Detect which cell encompasses the target text, then output its [x, y] center coordinate. 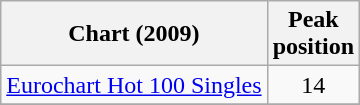
Peak position [313, 34]
Eurochart Hot 100 Singles [134, 85]
Chart (2009) [134, 34]
14 [313, 85]
